For the text-containing cell, return its midpoint in (x, y) coordinate format. 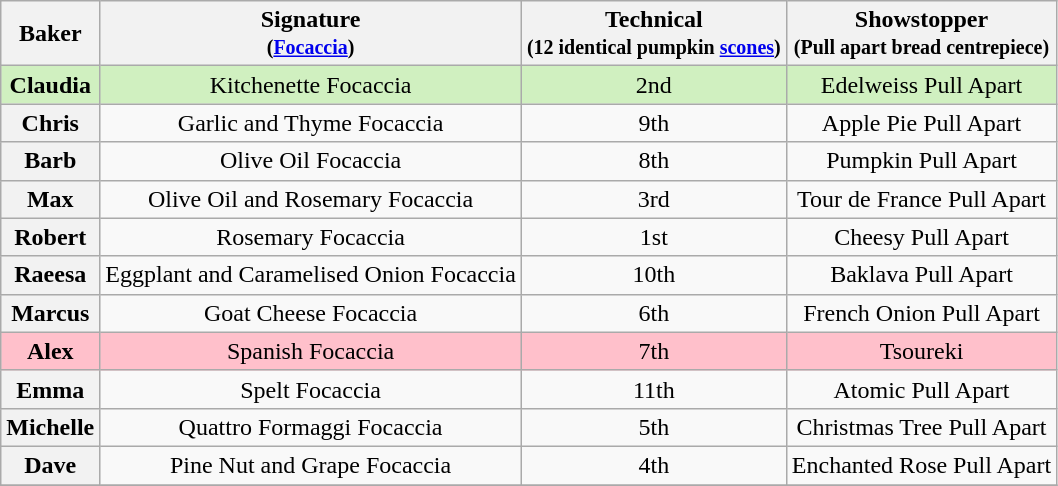
Christmas Tree Pull Apart (921, 427)
Signature(Focaccia) (311, 34)
Quattro Formaggi Focaccia (311, 427)
Atomic Pull Apart (921, 389)
Robert (50, 237)
Marcus (50, 313)
Claudia (50, 85)
Edelweiss Pull Apart (921, 85)
Tsoureki (921, 351)
Rosemary Focaccia (311, 237)
Garlic and Thyme Focaccia (311, 123)
Pumpkin Pull Apart (921, 161)
Michelle (50, 427)
Goat Cheese Focaccia (311, 313)
11th (654, 389)
Spanish Focaccia (311, 351)
7th (654, 351)
French Onion Pull Apart (921, 313)
Tour de France Pull Apart (921, 199)
Pine Nut and Grape Focaccia (311, 465)
Dave (50, 465)
Chris (50, 123)
9th (654, 123)
Barb (50, 161)
Technical(12 identical pumpkin scones) (654, 34)
1st (654, 237)
Baklava Pull Apart (921, 275)
Baker (50, 34)
Eggplant and Caramelised Onion Focaccia (311, 275)
Max (50, 199)
5th (654, 427)
Showstopper(Pull apart bread centrepiece) (921, 34)
Olive Oil Focaccia (311, 161)
3rd (654, 199)
4th (654, 465)
Olive Oil and Rosemary Focaccia (311, 199)
10th (654, 275)
Cheesy Pull Apart (921, 237)
Raeesa (50, 275)
Apple Pie Pull Apart (921, 123)
Kitchenette Focaccia (311, 85)
2nd (654, 85)
Enchanted Rose Pull Apart (921, 465)
Alex (50, 351)
8th (654, 161)
Emma (50, 389)
Spelt Focaccia (311, 389)
6th (654, 313)
